Provide the [x, y] coordinate of the cell's center where the given text is located.  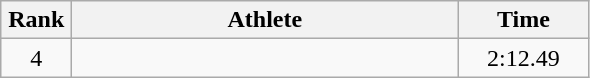
Rank [36, 20]
Time [524, 20]
2:12.49 [524, 58]
Athlete [265, 20]
4 [36, 58]
